Provide the (x, y) coordinate of the cell's center where the given text is located.  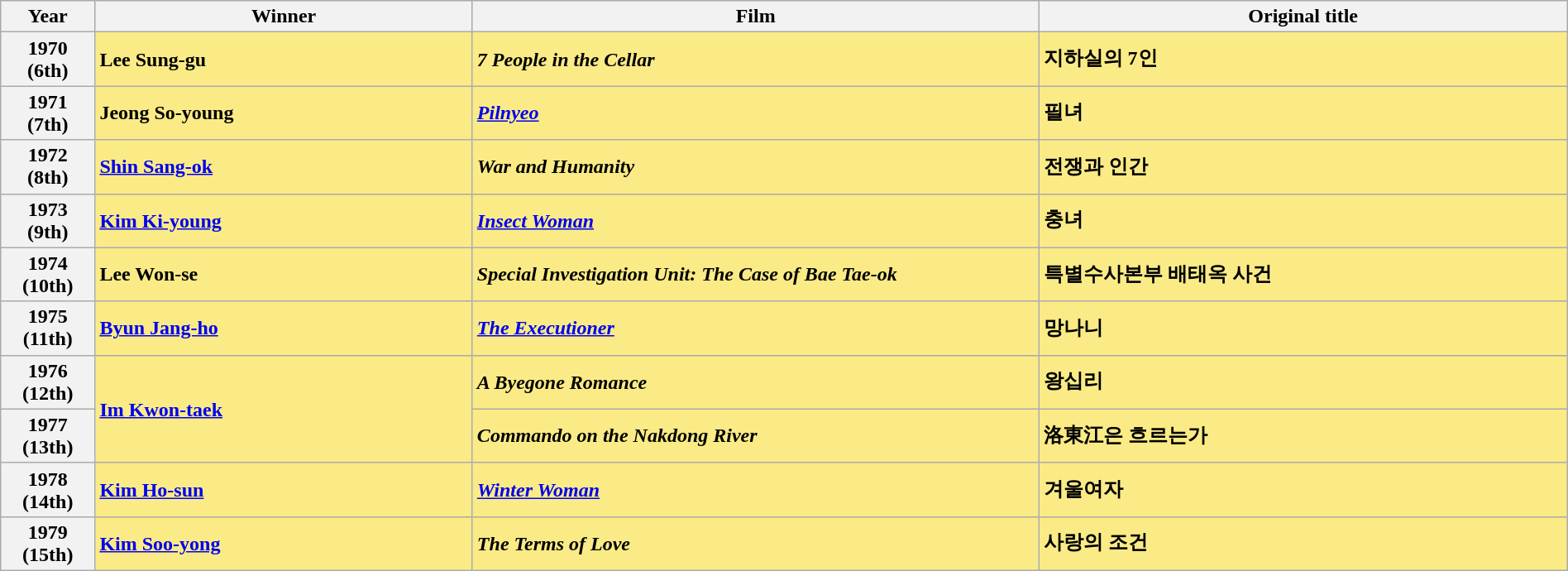
The Executioner (756, 328)
Jeong So-young (284, 113)
Original title (1303, 17)
Film (756, 17)
Special Investigation Unit: The Case of Bae Tae-ok (756, 275)
Kim Soo-yong (284, 543)
Commando on the Nakdong River (756, 435)
1978(14th) (48, 490)
Year (48, 17)
Byun Jang-ho (284, 328)
왕십리 (1303, 382)
1973(9th) (48, 220)
망나니 (1303, 328)
전쟁과 인간 (1303, 167)
The Terms of Love (756, 543)
Lee Sung-gu (284, 60)
1974(10th) (48, 275)
1975(11th) (48, 328)
Winner (284, 17)
겨울여자 (1303, 490)
Lee Won-se (284, 275)
1971(7th) (48, 113)
Shin Sang-ok (284, 167)
Insect Woman (756, 220)
洛東江은 흐르는가 (1303, 435)
1970(6th) (48, 60)
사랑의 조건 (1303, 543)
Im Kwon-taek (284, 409)
1977(13th) (48, 435)
필녀 (1303, 113)
Winter Woman (756, 490)
충녀 (1303, 220)
7 People in the Cellar (756, 60)
Pilnyeo (756, 113)
War and Humanity (756, 167)
특별수사본부 배태옥 사건 (1303, 275)
Kim Ki-young (284, 220)
A Byegone Romance (756, 382)
1979(15th) (48, 543)
1972(8th) (48, 167)
1976(12th) (48, 382)
Kim Ho-sun (284, 490)
지하실의 7인 (1303, 60)
